Locate the cell with the specified text and output its [x, y] center coordinate. 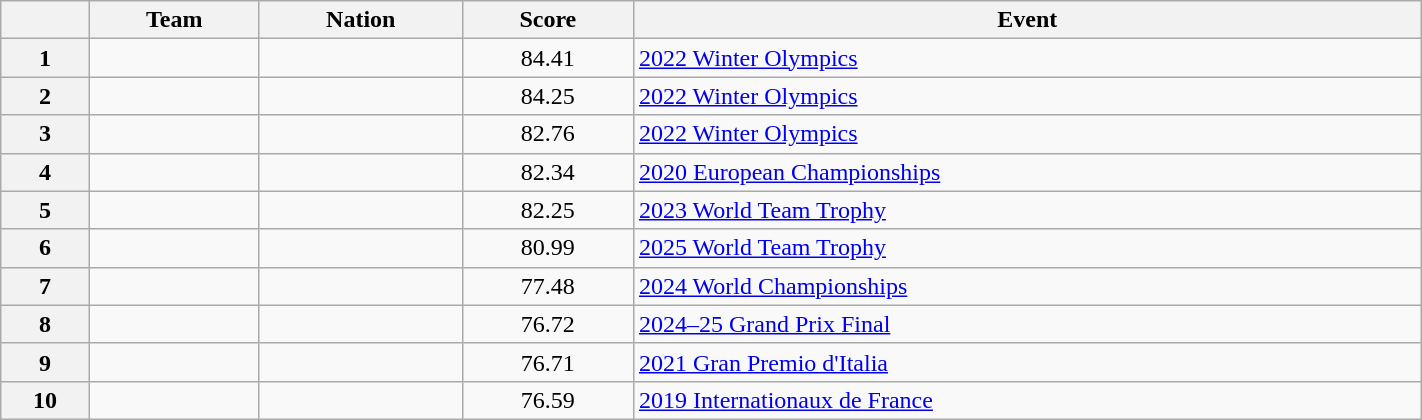
2025 World Team Trophy [1027, 248]
Team [174, 20]
4 [45, 172]
8 [45, 324]
9 [45, 362]
84.41 [548, 58]
1 [45, 58]
10 [45, 400]
2021 Gran Premio d'Italia [1027, 362]
76.71 [548, 362]
82.76 [548, 134]
Event [1027, 20]
7 [45, 286]
2024 World Championships [1027, 286]
6 [45, 248]
2020 European Championships [1027, 172]
76.72 [548, 324]
Nation [360, 20]
2019 Internationaux de France [1027, 400]
84.25 [548, 96]
5 [45, 210]
80.99 [548, 248]
2023 World Team Trophy [1027, 210]
76.59 [548, 400]
Score [548, 20]
2 [45, 96]
82.25 [548, 210]
77.48 [548, 286]
2024–25 Grand Prix Final [1027, 324]
3 [45, 134]
82.34 [548, 172]
